Provide the (x, y) coordinate of the cell's center where the given text is located.  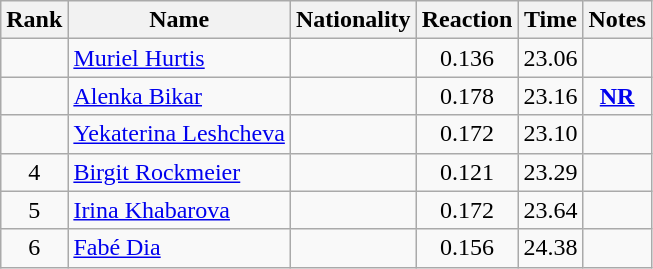
23.29 (550, 172)
Notes (617, 20)
0.156 (467, 248)
Reaction (467, 20)
23.64 (550, 210)
Rank (34, 20)
24.38 (550, 248)
Fabé Dia (180, 248)
0.136 (467, 58)
Time (550, 20)
5 (34, 210)
NR (617, 96)
Name (180, 20)
Irina Khabarova (180, 210)
0.178 (467, 96)
23.10 (550, 134)
6 (34, 248)
23.06 (550, 58)
4 (34, 172)
0.121 (467, 172)
Muriel Hurtis (180, 58)
Alenka Bikar (180, 96)
Nationality (353, 20)
23.16 (550, 96)
Birgit Rockmeier (180, 172)
Yekaterina Leshcheva (180, 134)
